Locate the cell with the specified text and output its [X, Y] center coordinate. 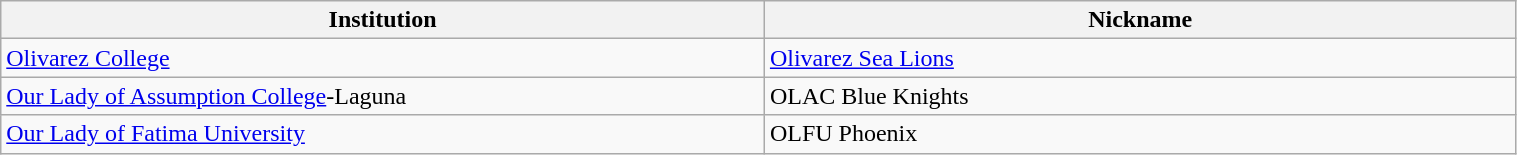
OLAC Blue Knights [1140, 96]
Olivarez Sea Lions [1140, 58]
Nickname [1140, 20]
Our Lady of Assumption College-Laguna [383, 96]
OLFU Phoenix [1140, 134]
Our Lady of Fatima University [383, 134]
Olivarez College [383, 58]
Institution [383, 20]
